Locate the cell with the specified text and output its (X, Y) center coordinate. 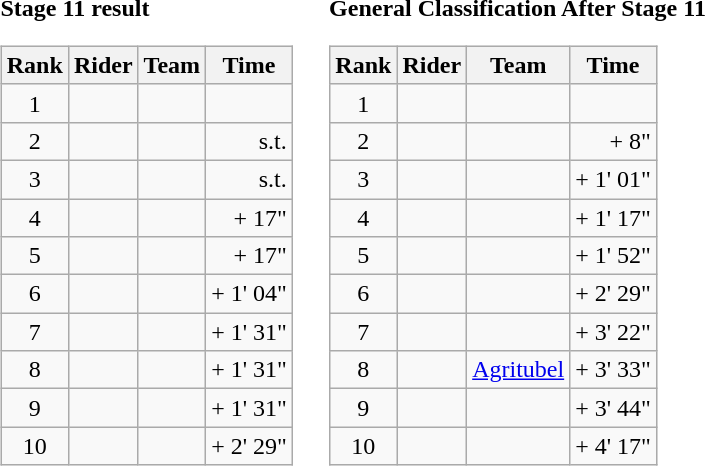
Agritubel (518, 370)
+ 1' 01" (614, 179)
+ 1' 04" (250, 294)
+ 8" (614, 141)
+ 1' 17" (614, 217)
+ 3' 44" (614, 408)
+ 4' 17" (614, 446)
+ 1' 52" (614, 256)
+ 3' 22" (614, 332)
+ 3' 33" (614, 370)
